Locate the cell with the specified text and output its [x, y] center coordinate. 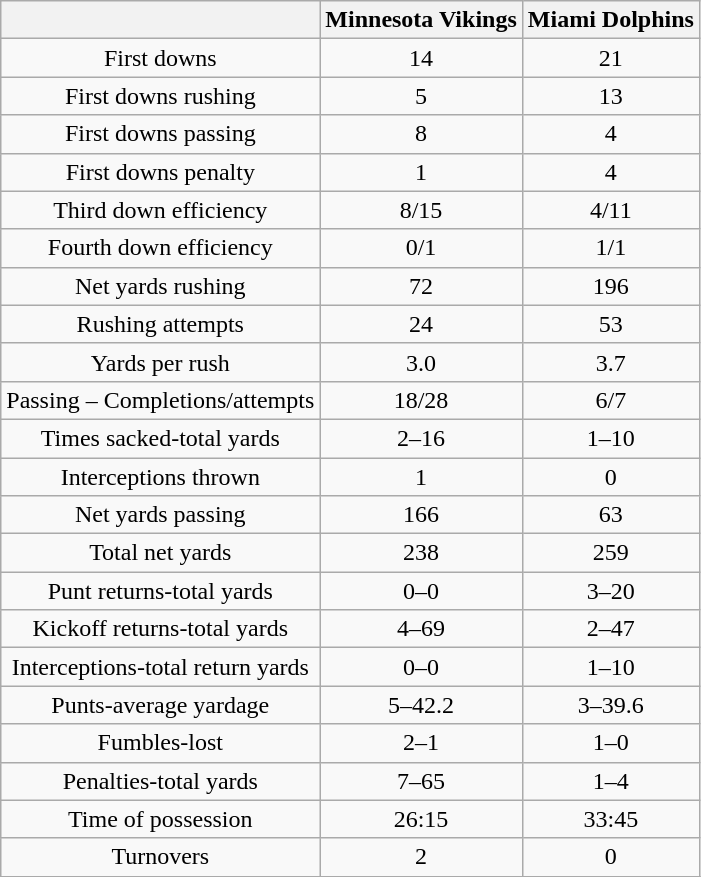
Penalties-total yards [160, 781]
1–0 [610, 743]
14 [421, 58]
21 [610, 58]
196 [610, 286]
Turnovers [160, 857]
Miami Dolphins [610, 20]
Kickoff returns-total yards [160, 629]
1–4 [610, 781]
4–69 [421, 629]
0/1 [421, 248]
26:15 [421, 819]
2 [421, 857]
3.7 [610, 362]
24 [421, 324]
4/11 [610, 210]
2–16 [421, 438]
63 [610, 515]
Punt returns-total yards [160, 591]
First downs passing [160, 134]
First downs [160, 58]
53 [610, 324]
8/15 [421, 210]
166 [421, 515]
8 [421, 134]
2–47 [610, 629]
Times sacked-total yards [160, 438]
72 [421, 286]
Passing – Completions/attempts [160, 400]
5 [421, 96]
1/1 [610, 248]
18/28 [421, 400]
Fourth down efficiency [160, 248]
259 [610, 553]
Yards per rush [160, 362]
First downs rushing [160, 96]
Minnesota Vikings [421, 20]
Punts-average yardage [160, 705]
7–65 [421, 781]
Rushing attempts [160, 324]
Interceptions thrown [160, 477]
Third down efficiency [160, 210]
2–1 [421, 743]
13 [610, 96]
33:45 [610, 819]
3–39.6 [610, 705]
Net yards passing [160, 515]
Net yards rushing [160, 286]
3.0 [421, 362]
First downs penalty [160, 172]
238 [421, 553]
3–20 [610, 591]
Interceptions-total return yards [160, 667]
Time of possession [160, 819]
Total net yards [160, 553]
6/7 [610, 400]
5–42.2 [421, 705]
Fumbles-lost [160, 743]
